Pinpoint the cell where the given text exists, returning its (x, y) midpoint coordinate. 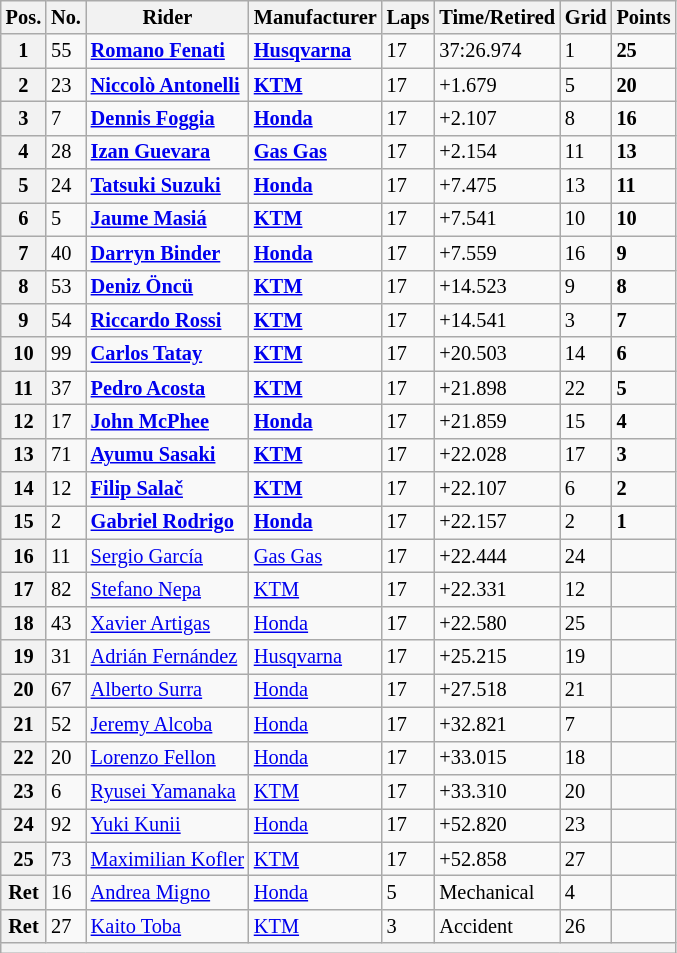
Andrea Migno (168, 892)
+22.580 (497, 623)
Lorenzo Fellon (168, 758)
Yuki Kunii (168, 825)
Riccardo Rossi (168, 320)
43 (66, 623)
Laps (408, 17)
+1.679 (497, 85)
+22.331 (497, 589)
+33.310 (497, 791)
Jeremy Alcoba (168, 724)
+33.015 (497, 758)
+32.821 (497, 724)
Ryusei Yamanaka (168, 791)
No. (66, 17)
+2.107 (497, 118)
Tatsuki Suzuki (168, 186)
Rider (168, 17)
+52.820 (497, 825)
Mechanical (497, 892)
Xavier Artigas (168, 623)
+52.858 (497, 859)
+2.154 (497, 152)
Romano Fenati (168, 51)
+14.541 (497, 320)
92 (66, 825)
+22.444 (497, 556)
+7.541 (497, 219)
Ayumu Sasaki (168, 455)
Alberto Surra (168, 690)
82 (66, 589)
Filip Salač (168, 489)
28 (66, 152)
73 (66, 859)
53 (66, 287)
Adrián Fernández (168, 657)
52 (66, 724)
Manufacturer (316, 17)
Gabriel Rodrigo (168, 522)
Darryn Binder (168, 253)
Stefano Nepa (168, 589)
+21.898 (497, 388)
40 (66, 253)
John McPhee (168, 421)
99 (66, 354)
+21.859 (497, 421)
+27.518 (497, 690)
31 (66, 657)
Kaito Toba (168, 926)
Izan Guevara (168, 152)
Jaume Masiá (168, 219)
Pos. (24, 17)
Maximilian Kofler (168, 859)
+22.157 (497, 522)
+7.475 (497, 186)
Accident (497, 926)
Deniz Öncü (168, 287)
Time/Retired (497, 17)
54 (66, 320)
+20.503 (497, 354)
26 (586, 926)
67 (66, 690)
Carlos Tatay (168, 354)
71 (66, 455)
Dennis Foggia (168, 118)
55 (66, 51)
+14.523 (497, 287)
Sergio García (168, 556)
+7.559 (497, 253)
37 (66, 388)
Pedro Acosta (168, 388)
Points (644, 17)
+22.107 (497, 489)
+25.215 (497, 657)
Grid (586, 17)
37:26.974 (497, 51)
+22.028 (497, 455)
Niccolò Antonelli (168, 85)
